Extract the (X, Y) coordinate from the center of the cell holding the provided text.  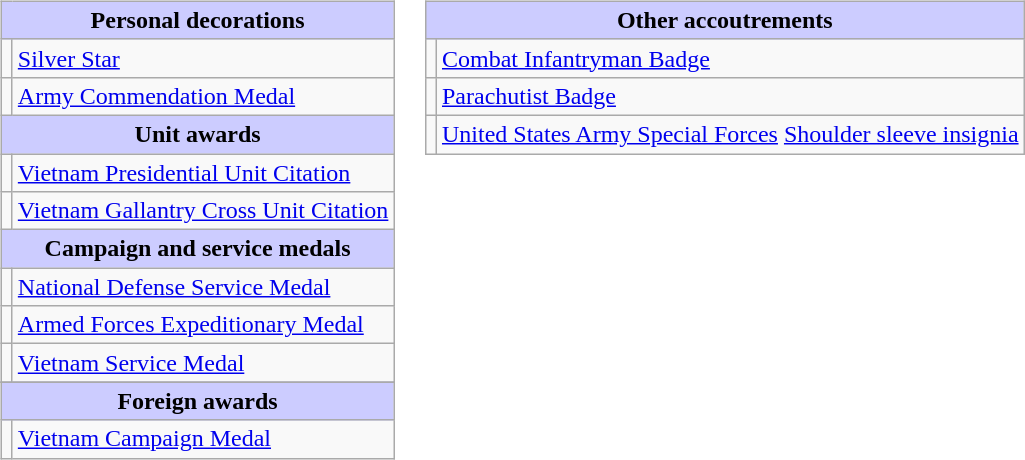
Combat Infantryman Badge (730, 58)
Army Commendation Medal (203, 96)
Vietnam Gallantry Cross Unit Citation (203, 211)
Vietnam Service Medal (203, 363)
Other accoutrements (724, 20)
Foreign awards (198, 401)
Parachutist Badge (730, 96)
Personal decorations (198, 20)
Vietnam Campaign Medal (203, 439)
Armed Forces Expeditionary Medal (203, 325)
United States Army Special Forces Shoulder sleeve insignia (730, 134)
Vietnam Presidential Unit Citation (203, 173)
Silver Star (203, 58)
Unit awards (198, 134)
Campaign and service medals (198, 249)
National Defense Service Medal (203, 287)
